Scan for the cell matching the given text and deliver its (x, y) coordinate at center. 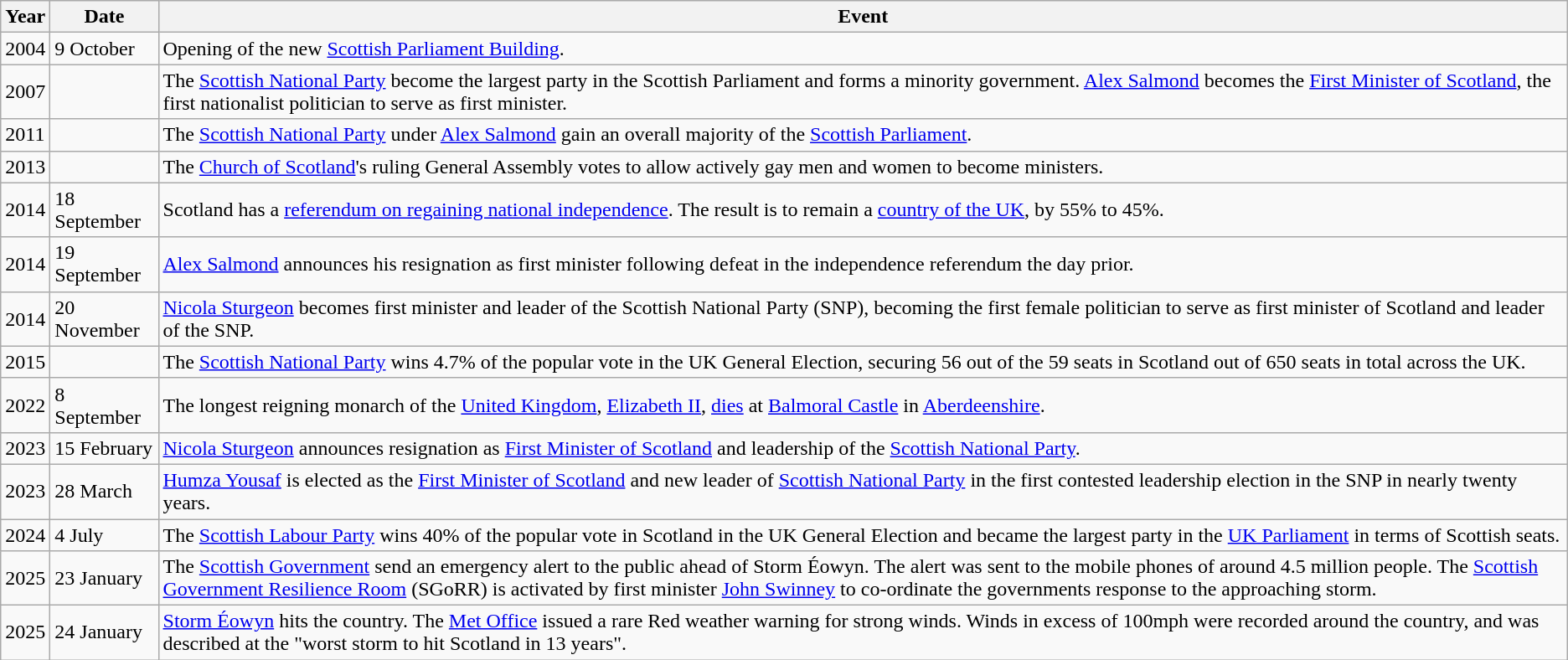
Scotland has a referendum on regaining national independence. The result is to remain a country of the UK, by 55% to 45%. (863, 209)
Opening of the new Scottish Parliament Building. (863, 49)
20 November (104, 318)
Year (25, 17)
19 September (104, 265)
2011 (25, 135)
2024 (25, 535)
2022 (25, 405)
Alex Salmond announces his resignation as first minister following defeat in the independence referendum the day prior. (863, 265)
24 January (104, 633)
18 September (104, 209)
2007 (25, 92)
The longest reigning monarch of the United Kingdom, Elizabeth II, dies at Balmoral Castle in Aberdeenshire. (863, 405)
The Scottish National Party under Alex Salmond gain an overall majority of the Scottish Parliament. (863, 135)
Date (104, 17)
Nicola Sturgeon announces resignation as First Minister of Scotland and leadership of the Scottish National Party. (863, 448)
The Church of Scotland's ruling General Assembly votes to allow actively gay men and women to become ministers. (863, 167)
2004 (25, 49)
Event (863, 17)
15 February (104, 448)
4 July (104, 535)
2015 (25, 362)
8 September (104, 405)
2013 (25, 167)
9 October (104, 49)
28 March (104, 491)
23 January (104, 578)
